Locate the cell with the specified text and output its [X, Y] center coordinate. 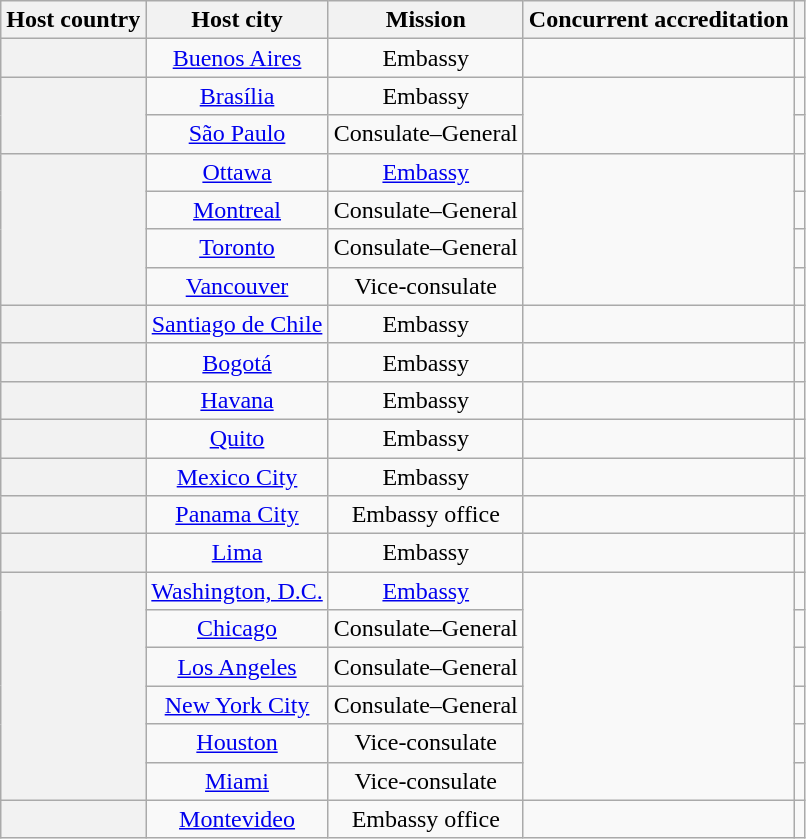
Vancouver [237, 286]
Houston [237, 743]
Toronto [237, 248]
Buenos Aires [237, 58]
Mission [426, 20]
Host city [237, 20]
Quito [237, 438]
Montevideo [237, 819]
Brasília [237, 96]
Miami [237, 781]
Bogotá [237, 362]
São Paulo [237, 134]
Chicago [237, 629]
Washington, D.C. [237, 591]
Los Angeles [237, 667]
Host country [74, 20]
Havana [237, 400]
Ottawa [237, 172]
New York City [237, 705]
Panama City [237, 515]
Santiago de Chile [237, 324]
Lima [237, 553]
Montreal [237, 210]
Mexico City [237, 477]
Concurrent accreditation [658, 20]
